Output the [x, y] coordinate of the center of the cell containing the given text.  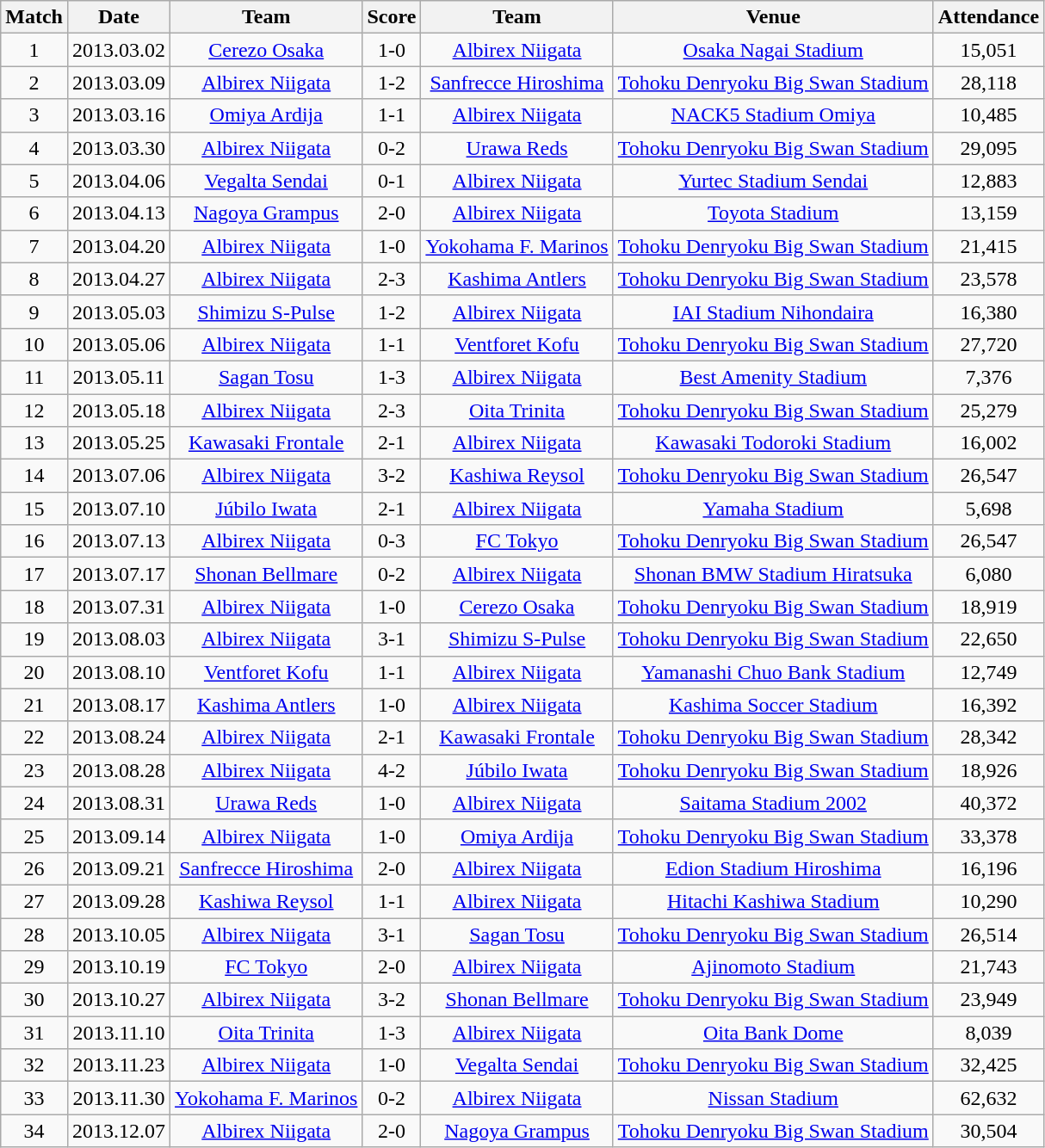
2013.05.18 [119, 410]
23 [34, 770]
9 [34, 312]
27,720 [988, 344]
Shonan BMW Stadium Hiratsuka [773, 574]
2013.08.17 [119, 705]
Yurtec Stadium Sendai [773, 181]
29,095 [988, 148]
5 [34, 181]
20 [34, 672]
8 [34, 279]
16,380 [988, 312]
Match [34, 17]
5,698 [988, 509]
28,342 [988, 738]
15,051 [988, 50]
34 [34, 1131]
26,514 [988, 934]
18 [34, 607]
2013.03.02 [119, 50]
33,378 [988, 836]
33 [34, 1098]
23,578 [988, 279]
2013.11.10 [119, 1033]
Kawasaki Todoroki Stadium [773, 443]
0-3 [392, 541]
2013.10.05 [119, 934]
2013.11.30 [119, 1098]
2013.05.25 [119, 443]
17 [34, 574]
Attendance [988, 17]
Ajinomoto Stadium [773, 967]
Score [392, 17]
4-2 [392, 770]
13 [34, 443]
0-1 [392, 181]
2013.03.09 [119, 83]
16,002 [988, 443]
25,279 [988, 410]
40,372 [988, 803]
7,376 [988, 377]
Venue [773, 17]
2013.09.28 [119, 901]
2013.07.06 [119, 476]
28,118 [988, 83]
2013.05.06 [119, 344]
21,743 [988, 967]
12,749 [988, 672]
NACK5 Stadium Omiya [773, 115]
2013.05.11 [119, 377]
2013.09.21 [119, 868]
Kashima Soccer Stadium [773, 705]
12,883 [988, 181]
8,039 [988, 1033]
2013.03.16 [119, 115]
10,485 [988, 115]
11 [34, 377]
6,080 [988, 574]
2013.04.20 [119, 246]
2 [34, 83]
2013.07.10 [119, 509]
1 [34, 50]
2013.08.03 [119, 639]
Nissan Stadium [773, 1098]
2013.09.14 [119, 836]
24 [34, 803]
2013.07.17 [119, 574]
30,504 [988, 1131]
Edion Stadium Hiroshima [773, 868]
IAI Stadium Nihondaira [773, 312]
2013.04.27 [119, 279]
14 [34, 476]
6 [34, 213]
4 [34, 148]
Yamanashi Chuo Bank Stadium [773, 672]
Saitama Stadium 2002 [773, 803]
29 [34, 967]
10 [34, 344]
15 [34, 509]
2013.11.23 [119, 1065]
Hitachi Kashiwa Stadium [773, 901]
2013.04.13 [119, 213]
16,392 [988, 705]
22 [34, 738]
2013.07.13 [119, 541]
25 [34, 836]
30 [34, 1000]
12 [34, 410]
28 [34, 934]
22,650 [988, 639]
2013.05.03 [119, 312]
32 [34, 1065]
3 [34, 115]
16,196 [988, 868]
Toyota Stadium [773, 213]
2013.12.07 [119, 1131]
10,290 [988, 901]
2013.08.10 [119, 672]
2013.08.28 [119, 770]
21,415 [988, 246]
62,632 [988, 1098]
31 [34, 1033]
2013.10.27 [119, 1000]
32,425 [988, 1065]
Best Amenity Stadium [773, 377]
Osaka Nagai Stadium [773, 50]
2013.03.30 [119, 148]
Yamaha Stadium [773, 509]
27 [34, 901]
2013.07.31 [119, 607]
2013.08.31 [119, 803]
16 [34, 541]
Date [119, 17]
23,949 [988, 1000]
18,926 [988, 770]
7 [34, 246]
2013.04.06 [119, 181]
2013.08.24 [119, 738]
13,159 [988, 213]
19 [34, 639]
21 [34, 705]
Oita Bank Dome [773, 1033]
26 [34, 868]
2013.10.19 [119, 967]
18,919 [988, 607]
